Capture the cell that displays the provided text and extract its (x, y) central coordinate. 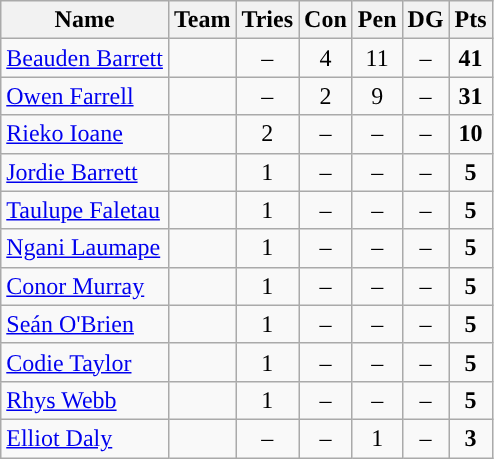
Beauden Barrett (85, 58)
11 (377, 58)
Tries (268, 20)
Pen (377, 20)
Codie Taylor (85, 362)
Pts (470, 20)
Name (85, 20)
DG (426, 20)
Jordie Barrett (85, 172)
3 (470, 438)
Taulupe Faletau (85, 210)
Seán O'Brien (85, 324)
Rieko Ioane (85, 134)
31 (470, 96)
Con (326, 20)
10 (470, 134)
Elliot Daly (85, 438)
Owen Farrell (85, 96)
41 (470, 58)
Ngani Laumape (85, 248)
4 (326, 58)
Conor Murray (85, 286)
9 (377, 96)
Rhys Webb (85, 400)
Team (202, 20)
